Detect which cell encompasses the target text, then output its [x, y] center coordinate. 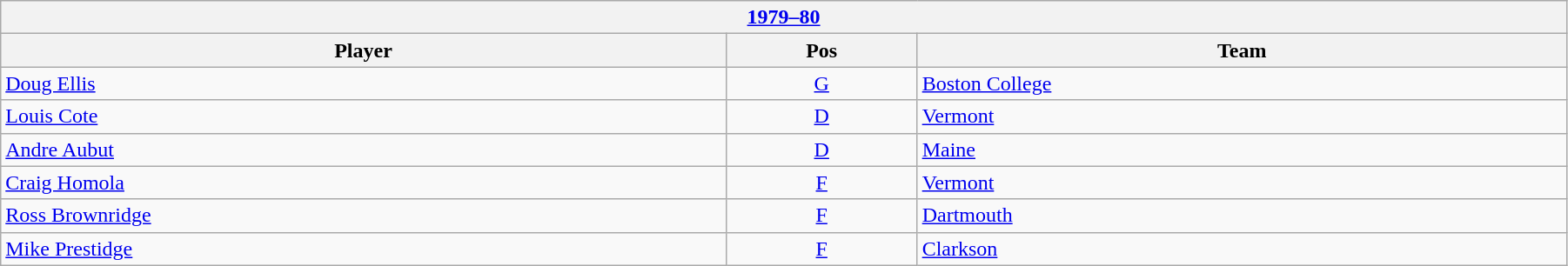
Maine [1242, 150]
Boston College [1242, 83]
Andre Aubut [364, 150]
Mike Prestidge [364, 249]
Doug Ellis [364, 83]
Player [364, 50]
Dartmouth [1242, 216]
Team [1242, 50]
Craig Homola [364, 183]
Ross Brownridge [364, 216]
1979–80 [784, 17]
Pos [821, 50]
G [821, 83]
Clarkson [1242, 249]
Louis Cote [364, 116]
